Search for the cell housing the specified text and yield its (X, Y) center coordinate. 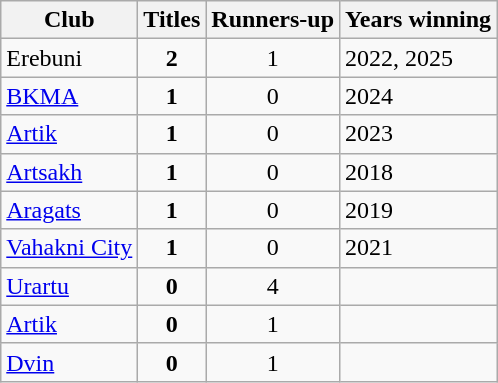
2018 (418, 172)
2021 (418, 248)
2019 (418, 210)
4 (273, 286)
Aragats (70, 210)
Club (70, 20)
BKMA (70, 96)
2024 (418, 96)
2 (172, 58)
Years winning (418, 20)
Artsakh (70, 172)
2023 (418, 134)
Urartu (70, 286)
Erebuni (70, 58)
2022, 2025 (418, 58)
Dvin (70, 362)
Runners-up (273, 20)
Vahakni City (70, 248)
Titles (172, 20)
